Locate the cell with the specified text and output its [x, y] center coordinate. 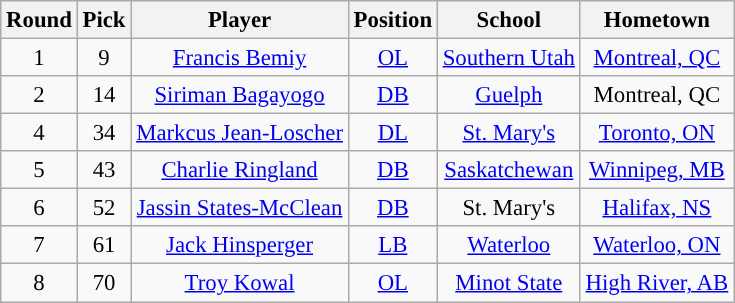
1 [39, 58]
52 [104, 208]
High River, AB [656, 283]
7 [39, 245]
Waterloo [508, 245]
Pick [104, 20]
14 [104, 95]
Charlie Ringland [240, 170]
Francis Bemiy [240, 58]
34 [104, 133]
Player [240, 20]
43 [104, 170]
Markcus Jean-Loscher [240, 133]
Round [39, 20]
Minot State [508, 283]
Guelph [508, 95]
Winnipeg, MB [656, 170]
9 [104, 58]
Halifax, NS [656, 208]
8 [39, 283]
5 [39, 170]
Jassin States-McClean [240, 208]
DL [392, 133]
61 [104, 245]
Saskatchewan [508, 170]
2 [39, 95]
Position [392, 20]
70 [104, 283]
6 [39, 208]
Southern Utah [508, 58]
Siriman Bagayogo [240, 95]
Waterloo, ON [656, 245]
Hometown [656, 20]
Troy Kowal [240, 283]
Jack Hinsperger [240, 245]
School [508, 20]
LB [392, 245]
4 [39, 133]
Toronto, ON [656, 133]
